Locate the cell with the specified text and output its (X, Y) center coordinate. 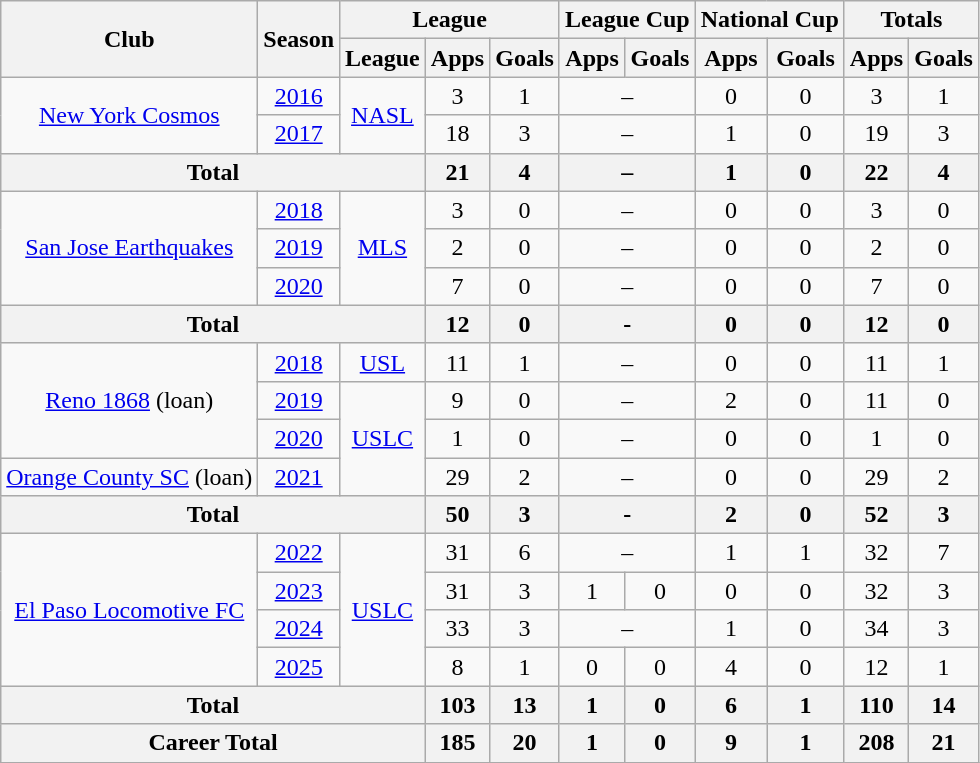
2022 (299, 553)
14 (944, 705)
San Jose Earthquakes (130, 248)
208 (876, 743)
Reno 1868 (loan) (130, 400)
185 (457, 743)
National Cup (770, 20)
33 (457, 629)
110 (876, 705)
Career Total (214, 743)
New York Cosmos (130, 115)
8 (457, 667)
52 (876, 515)
USL (383, 362)
Club (130, 39)
50 (457, 515)
2025 (299, 667)
103 (457, 705)
34 (876, 629)
Season (299, 39)
20 (525, 743)
League Cup (627, 20)
13 (525, 705)
NASL (383, 115)
2021 (299, 477)
El Paso Locomotive FC (130, 610)
Orange County SC (loan) (130, 477)
2016 (299, 96)
19 (876, 134)
Totals (911, 20)
18 (457, 134)
MLS (383, 248)
22 (876, 172)
2023 (299, 591)
2017 (299, 134)
2024 (299, 629)
